From the cell containing the given text, extract its center point as (X, Y) coordinate. 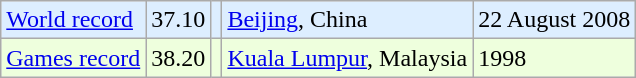
Games record (74, 58)
22 August 2008 (554, 20)
1998 (554, 58)
Kuala Lumpur, Malaysia (348, 58)
38.20 (178, 58)
World record (74, 20)
Beijing, China (348, 20)
37.10 (178, 20)
